Scan for the cell matching the given text and deliver its [x, y] coordinate at center. 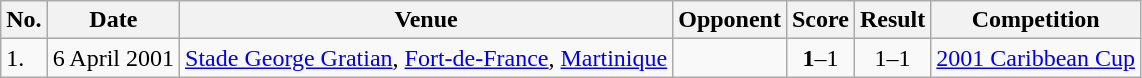
Result [892, 20]
No. [24, 20]
Competition [1036, 20]
Opponent [730, 20]
Venue [426, 20]
Score [820, 20]
Stade George Gratian, Fort-de-France, Martinique [426, 58]
Date [113, 20]
1. [24, 58]
6 April 2001 [113, 58]
2001 Caribbean Cup [1036, 58]
